Scan for the cell matching the given text and deliver its [X, Y] coordinate at center. 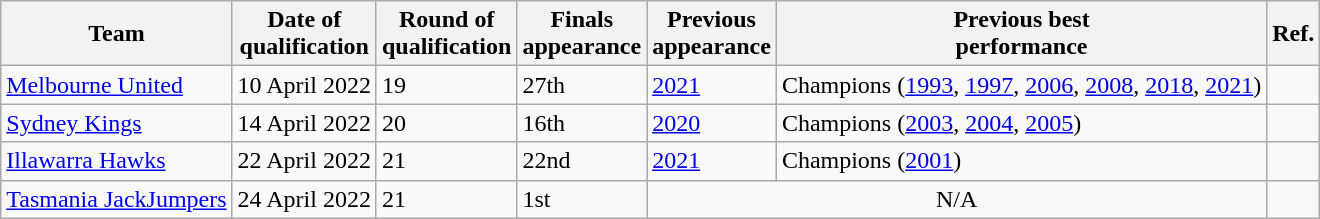
22 April 2022 [304, 161]
14 April 2022 [304, 123]
Previousappearance [712, 34]
Illawarra Hawks [116, 161]
22nd [582, 161]
Finalsappearance [582, 34]
19 [446, 85]
Ref. [1294, 34]
Champions (2003, 2004, 2005) [1021, 123]
27th [582, 85]
1st [582, 199]
Date ofqualification [304, 34]
N/A [957, 199]
Sydney Kings [116, 123]
24 April 2022 [304, 199]
Champions (1993, 1997, 2006, 2008, 2018, 2021) [1021, 85]
Tasmania JackJumpers [116, 199]
20 [446, 123]
2020 [712, 123]
10 April 2022 [304, 85]
Melbourne United [116, 85]
Team [116, 34]
Round ofqualification [446, 34]
16th [582, 123]
Previous bestperformance [1021, 34]
Champions (2001) [1021, 161]
